Capture the cell that displays the provided text and extract its [x, y] central coordinate. 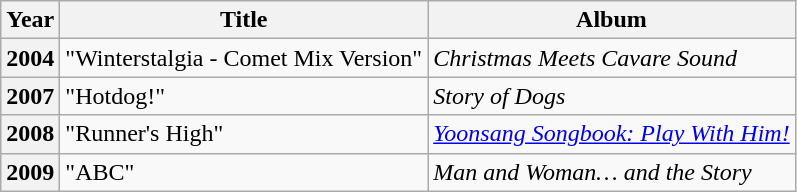
"Hotdog!" [244, 96]
Christmas Meets Cavare Sound [612, 58]
Story of Dogs [612, 96]
2004 [30, 58]
"Winterstalgia - Comet Mix Version" [244, 58]
Yoonsang Songbook: Play With Him! [612, 134]
2008 [30, 134]
"ABC" [244, 172]
Title [244, 20]
2007 [30, 96]
Album [612, 20]
Man and Woman… and the Story [612, 172]
2009 [30, 172]
"Runner's High" [244, 134]
Year [30, 20]
